Return the [X, Y] coordinate for the center point of the cell that contains the specified text.  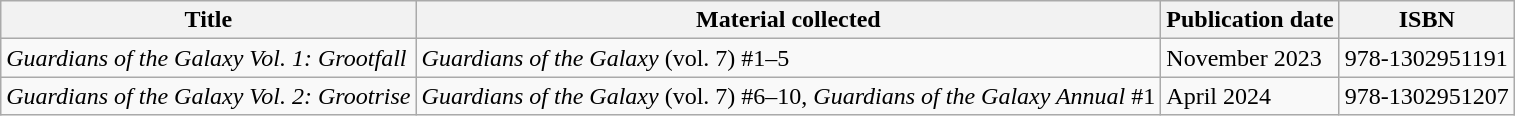
978-1302951191 [1426, 58]
Guardians of the Galaxy Vol. 1: Grootfall [208, 58]
Title [208, 20]
Material collected [788, 20]
Guardians of the Galaxy (vol. 7) #1–5 [788, 58]
ISBN [1426, 20]
November 2023 [1250, 58]
Guardians of the Galaxy Vol. 2: Grootrise [208, 96]
Publication date [1250, 20]
Guardians of the Galaxy (vol. 7) #6–10, Guardians of the Galaxy Annual #1 [788, 96]
978-1302951207 [1426, 96]
April 2024 [1250, 96]
